Capture the cell that displays the provided text and extract its (X, Y) central coordinate. 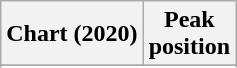
Peakposition (189, 34)
Chart (2020) (72, 34)
